Locate the cell with the specified text and output its [x, y] center coordinate. 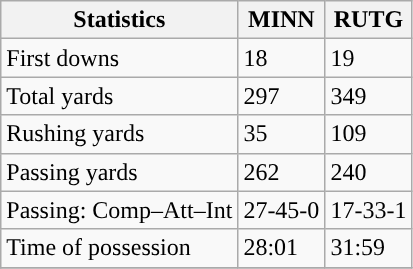
109 [368, 134]
297 [282, 96]
Total yards [120, 96]
28:01 [282, 248]
349 [368, 96]
262 [282, 172]
RUTG [368, 20]
Passing: Comp–Att–Int [120, 210]
MINN [282, 20]
27-45-0 [282, 210]
Passing yards [120, 172]
35 [282, 134]
17-33-1 [368, 210]
31:59 [368, 248]
19 [368, 58]
First downs [120, 58]
Time of possession [120, 248]
240 [368, 172]
18 [282, 58]
Rushing yards [120, 134]
Statistics [120, 20]
